Locate the cell with the specified text and output its (X, Y) center coordinate. 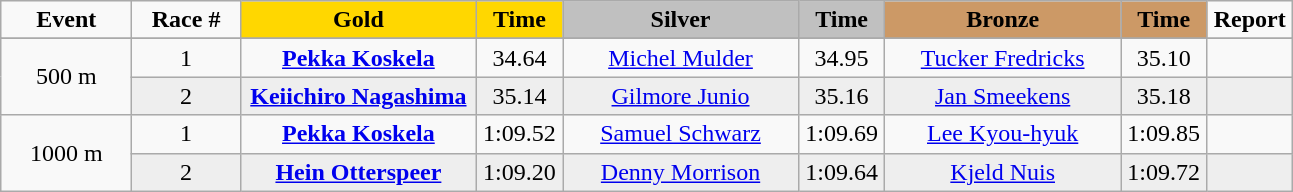
500 m (66, 77)
Gold (358, 20)
1000 m (66, 153)
Silver (680, 20)
1:09.69 (842, 134)
Samuel Schwarz (680, 134)
Race # (186, 20)
34.64 (519, 58)
1:09.85 (1164, 134)
Bronze (1003, 20)
Michel Mulder (680, 58)
Lee Kyou-hyuk (1003, 134)
Keiichiro Nagashima (358, 96)
Gilmore Junio (680, 96)
Denny Morrison (680, 172)
Event (66, 20)
Report (1250, 20)
35.14 (519, 96)
1:09.72 (1164, 172)
Kjeld Nuis (1003, 172)
35.10 (1164, 58)
Hein Otterspeer (358, 172)
34.95 (842, 58)
1:09.64 (842, 172)
Jan Smeekens (1003, 96)
35.16 (842, 96)
35.18 (1164, 96)
Tucker Fredricks (1003, 58)
1:09.52 (519, 134)
1:09.20 (519, 172)
